Detect which cell encompasses the target text, then output its (x, y) center coordinate. 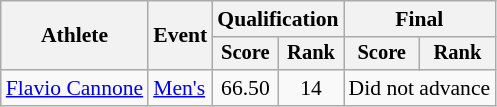
66.50 (245, 88)
Qualification (278, 19)
Flavio Cannone (74, 88)
Did not advance (420, 88)
Final (420, 19)
Athlete (74, 36)
Men's (180, 88)
14 (312, 88)
Event (180, 36)
